Extract the [x, y] coordinate from the center of the cell holding the provided text.  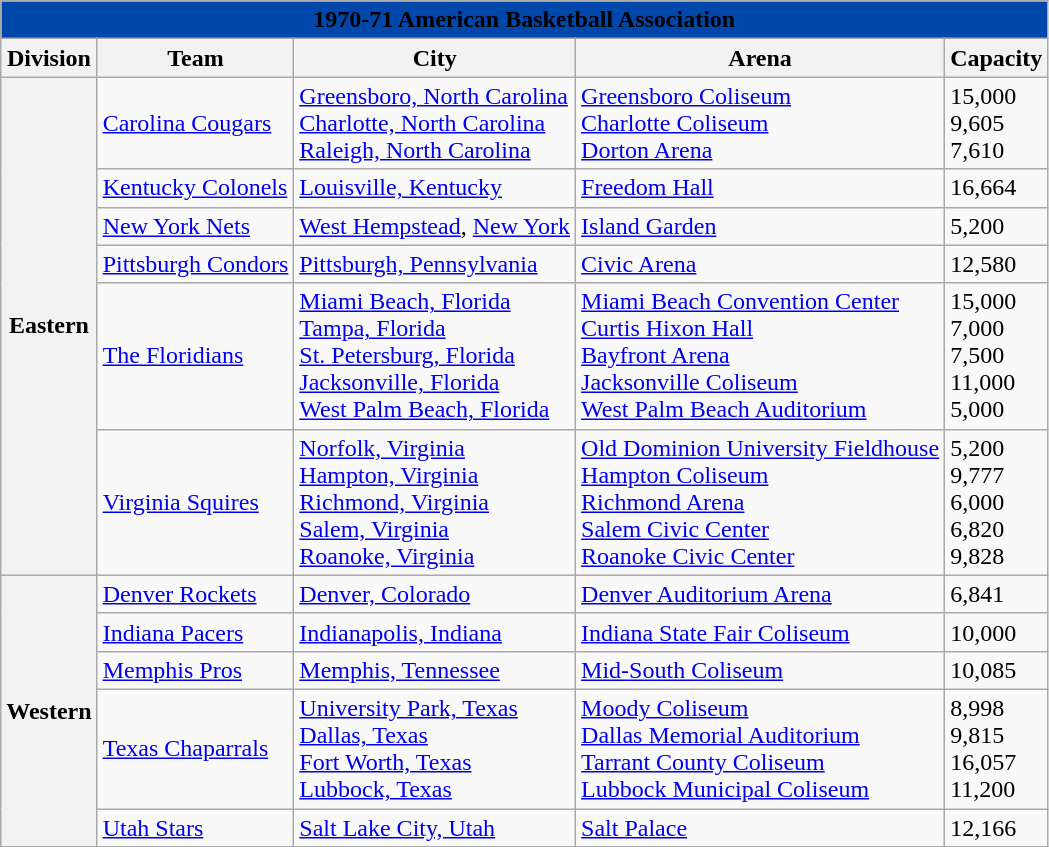
Utah Stars [196, 827]
Denver, Colorado [435, 594]
Kentucky Colonels [196, 188]
Island Garden [760, 226]
5,200 9,777 6,000 6,820 9,828 [996, 502]
Salt Lake City, Utah [435, 827]
Carolina Cougars [196, 123]
Virginia Squires [196, 502]
12,166 [996, 827]
Mid-South Coliseum [760, 670]
Eastern [49, 326]
10,000 [996, 632]
Freedom Hall [760, 188]
Capacity [996, 58]
12,580 [996, 264]
Memphis Pros [196, 670]
15,000 7,000 7,500 11,000 5,000 [996, 356]
1970-71 American Basketball Association [524, 20]
Pittsburgh, Pennsylvania [435, 264]
5,200 [996, 226]
10,085 [996, 670]
Salt Palace [760, 827]
Indianapolis, Indiana [435, 632]
Denver Rockets [196, 594]
Arena [760, 58]
Old Dominion University Fieldhouse Hampton Coliseum Richmond Arena Salem Civic Center Roanoke Civic Center [760, 502]
16,664 [996, 188]
Pittsburgh Condors [196, 264]
Memphis, Tennessee [435, 670]
Team [196, 58]
Denver Auditorium Arena [760, 594]
Indiana State Fair Coliseum [760, 632]
City [435, 58]
Louisville, Kentucky [435, 188]
6,841 [996, 594]
Texas Chaparrals [196, 748]
8,998 9,815 16,057 11,200 [996, 748]
Norfolk, Virginia Hampton, Virginia Richmond, Virginia Salem, Virginia Roanoke, Virginia [435, 502]
The Floridians [196, 356]
Division [49, 58]
Civic Arena [760, 264]
Moody Coliseum Dallas Memorial Auditorium Tarrant County Coliseum Lubbock Municipal Coliseum [760, 748]
New York Nets [196, 226]
Greensboro Coliseum Charlotte Coliseum Dorton Arena [760, 123]
Western [49, 710]
Miami Beach, Florida Tampa, Florida St. Petersburg, Florida Jacksonville, Florida West Palm Beach, Florida [435, 356]
University Park, Texas Dallas, Texas Fort Worth, Texas Lubbock, Texas [435, 748]
Miami Beach Convention Center Curtis Hixon Hall Bayfront Arena Jacksonville Coliseum West Palm Beach Auditorium [760, 356]
15,000 9,605 7,610 [996, 123]
Greensboro, North Carolina Charlotte, North Carolina Raleigh, North Carolina [435, 123]
West Hempstead, New York [435, 226]
Indiana Pacers [196, 632]
